For the text-containing cell, return its midpoint in [X, Y] coordinate format. 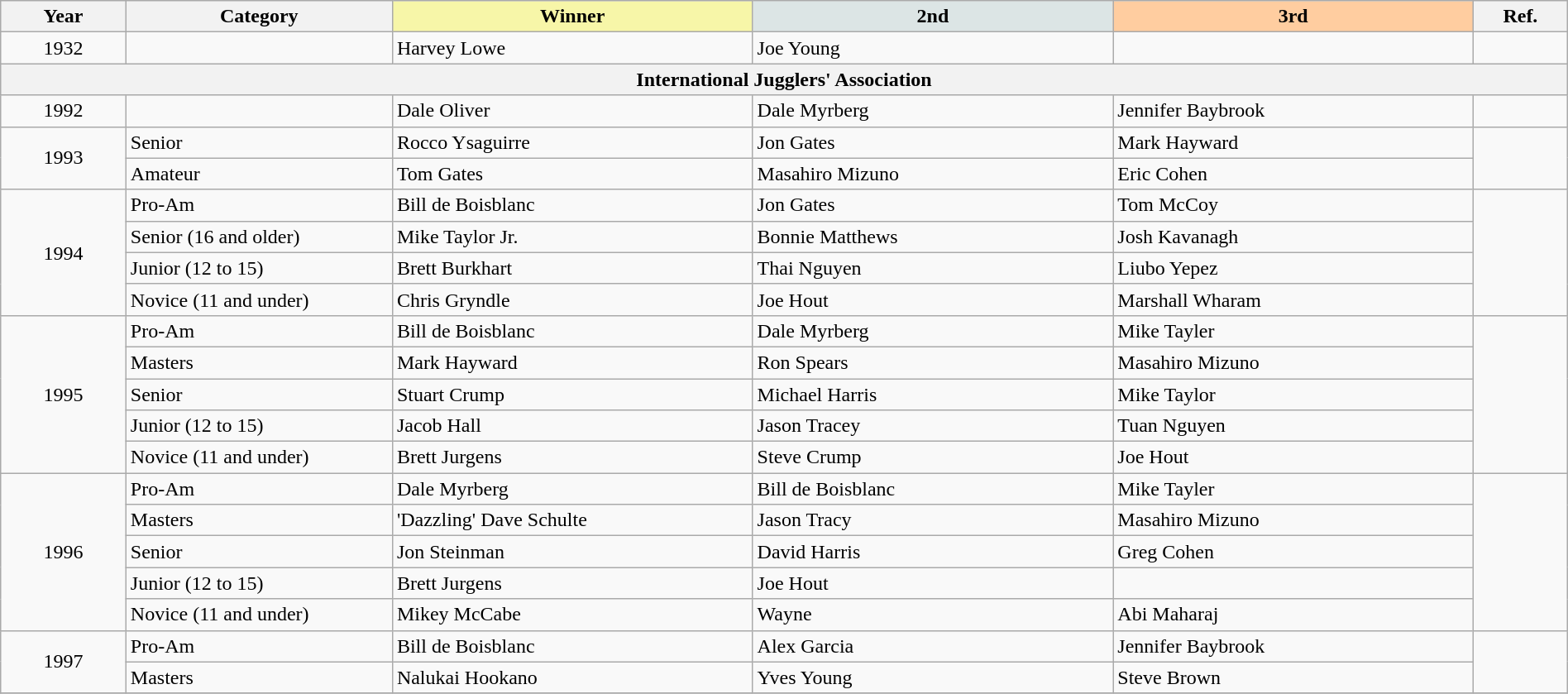
David Harris [933, 552]
Thai Nguyen [933, 268]
Steve Crump [933, 457]
Steve Brown [1293, 677]
Mikey McCabe [572, 615]
Nalukai Hookano [572, 677]
Mike Taylor Jr. [572, 237]
1993 [64, 158]
Jon Steinman [572, 552]
Wayne [933, 615]
Chris Gryndle [572, 299]
Abi Maharaj [1293, 615]
Rocco Ysaguirre [572, 142]
1992 [64, 111]
Ron Spears [933, 362]
1994 [64, 252]
Jacob Hall [572, 426]
Tuan Nguyen [1293, 426]
Dale Oliver [572, 111]
Michael Harris [933, 395]
Tom McCoy [1293, 205]
Brett Burkhart [572, 268]
Josh Kavanagh [1293, 237]
Ref. [1521, 17]
'Dazzling' Dave Schulte [572, 520]
Amateur [259, 174]
Year [64, 17]
Marshall Wharam [1293, 299]
1996 [64, 552]
Mike Taylor [1293, 395]
1997 [64, 662]
Category [259, 17]
Jason Tracey [933, 426]
Alex Garcia [933, 646]
Stuart Crump [572, 395]
Senior (16 and older) [259, 237]
2nd [933, 17]
Eric Cohen [1293, 174]
Tom Gates [572, 174]
1932 [64, 48]
1995 [64, 394]
Winner [572, 17]
Liubo Yepez [1293, 268]
Yves Young [933, 677]
Jason Tracy [933, 520]
Greg Cohen [1293, 552]
Joe Young [933, 48]
Harvey Lowe [572, 48]
3rd [1293, 17]
International Jugglers' Association [784, 79]
Bonnie Matthews [933, 237]
